Pinpoint the cell where the given text exists, returning its (X, Y) midpoint coordinate. 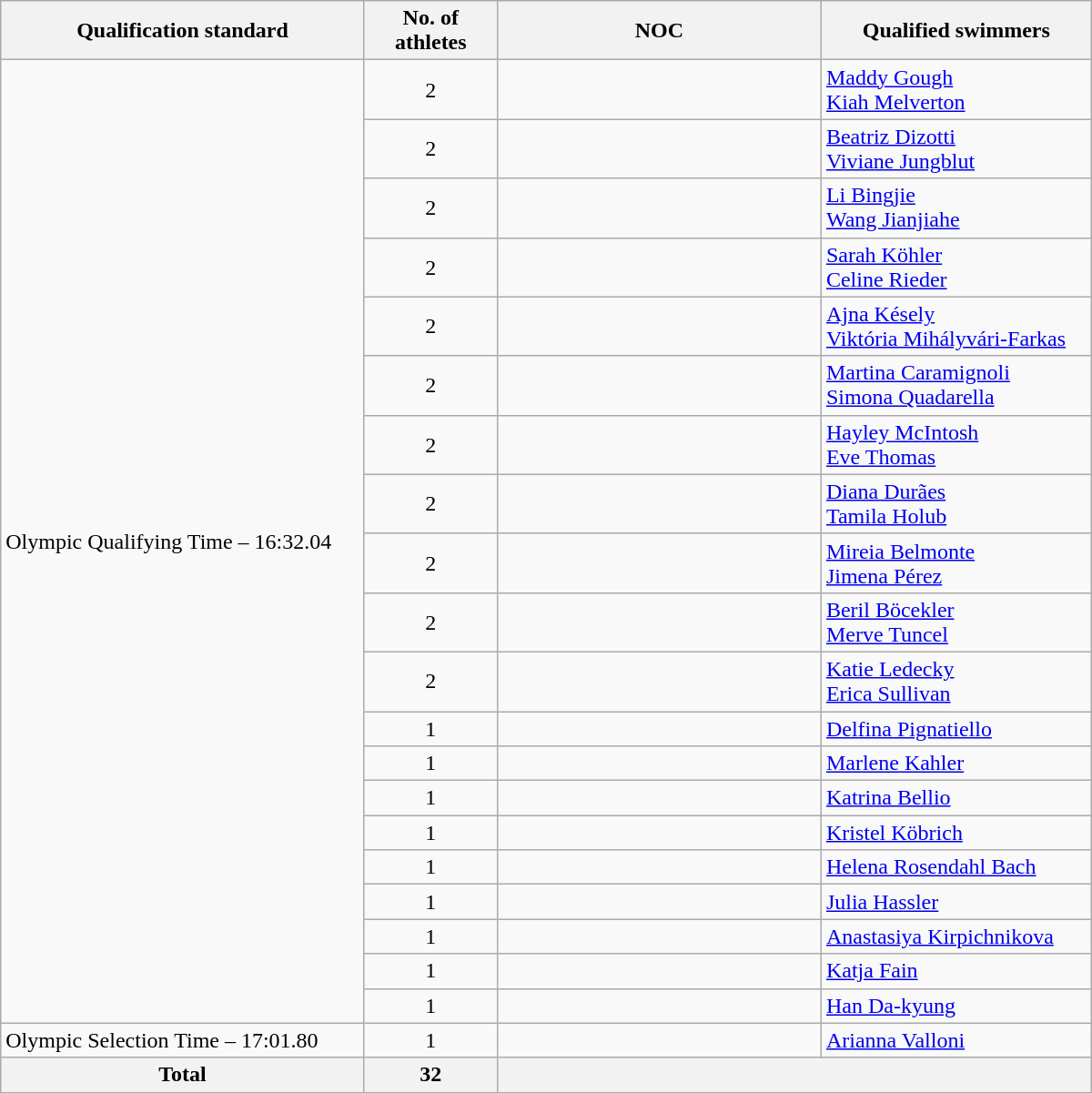
32 (430, 1075)
Qualification standard (183, 31)
Katrina Bellio (955, 798)
Arianna Valloni (955, 1040)
Sarah KöhlerCeline Rieder (955, 268)
Hayley McIntoshEve Thomas (955, 444)
Katja Fain (955, 971)
Delfina Pignatiello (955, 729)
No. of athletes (430, 31)
Martina CaramignoliSimona Quadarella (955, 386)
Katie LedeckyErica Sullivan (955, 681)
NOC (659, 31)
Anastasiya Kirpichnikova (955, 936)
Total (183, 1075)
Olympic Qualifying Time – 16:32.04 (183, 541)
Diana DurãesTamila Holub (955, 504)
Qualified swimmers (955, 31)
Beril BöceklerMerve Tuncel (955, 622)
Maddy GoughKiah Melverton (955, 89)
Kristel Köbrich (955, 833)
Mireia BelmonteJimena Pérez (955, 562)
Julia Hassler (955, 902)
Helena Rosendahl Bach (955, 867)
Li BingjieWang Jianjiahe (955, 207)
Beatriz DizottiViviane Jungblut (955, 149)
Ajna KéselyViktória Mihályvári-Farkas (955, 326)
Olympic Selection Time – 17:01.80 (183, 1040)
Han Da-kyung (955, 1006)
Marlene Kahler (955, 764)
